Locate the cell with the specified text and output its [X, Y] center coordinate. 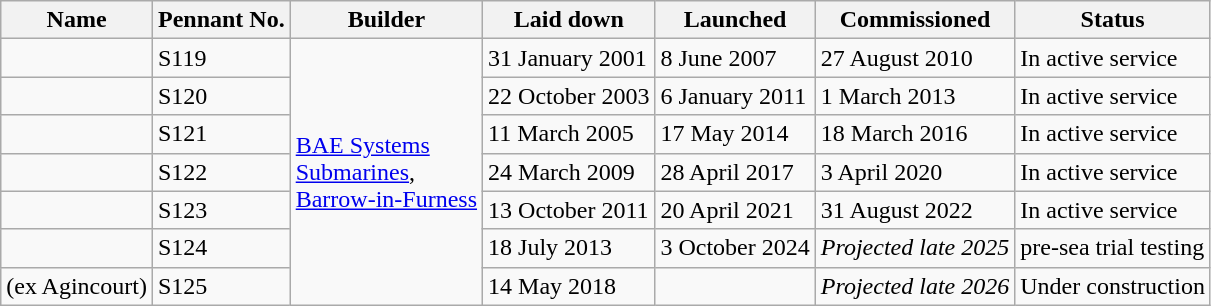
3 April 2020 [914, 172]
Builder [386, 20]
13 October 2011 [569, 210]
18 July 2013 [569, 248]
Pennant No. [221, 20]
3 October 2024 [735, 248]
Name [77, 20]
Launched [735, 20]
Status [1113, 20]
28 April 2017 [735, 172]
20 April 2021 [735, 210]
31 August 2022 [914, 210]
14 May 2018 [569, 286]
(ex Agincourt) [77, 286]
BAE SystemsSubmarines,Barrow-in-Furness [386, 172]
17 May 2014 [735, 134]
S119 [221, 58]
S123 [221, 210]
S120 [221, 96]
pre-sea trial testing [1113, 248]
Laid down [569, 20]
Under construction [1113, 286]
22 October 2003 [569, 96]
S125 [221, 286]
31 January 2001 [569, 58]
8 June 2007 [735, 58]
6 January 2011 [735, 96]
24 March 2009 [569, 172]
Projected late 2026 [914, 286]
27 August 2010 [914, 58]
S124 [221, 248]
Projected late 2025 [914, 248]
18 March 2016 [914, 134]
S121 [221, 134]
1 March 2013 [914, 96]
S122 [221, 172]
11 March 2005 [569, 134]
Commissioned [914, 20]
